Detect which cell encompasses the target text, then output its (X, Y) center coordinate. 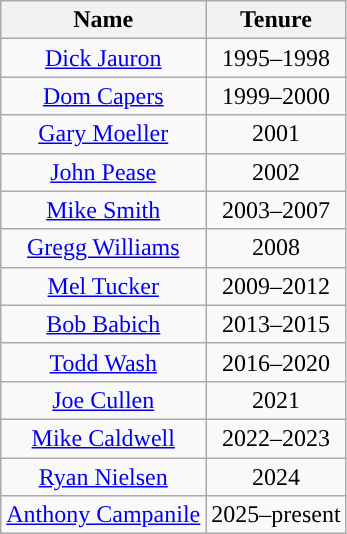
Todd Wash (104, 362)
2008 (276, 248)
1995–1998 (276, 58)
1999–2000 (276, 96)
Joe Cullen (104, 400)
2016–2020 (276, 362)
Anthony Campanile (104, 515)
Dick Jauron (104, 58)
2021 (276, 400)
2025–present (276, 515)
2002 (276, 172)
Dom Capers (104, 96)
Ryan Nielsen (104, 477)
Mike Smith (104, 210)
2024 (276, 477)
Mike Caldwell (104, 438)
2001 (276, 134)
2013–2015 (276, 324)
Bob Babich (104, 324)
John Pease (104, 172)
2022–2023 (276, 438)
Mel Tucker (104, 286)
Gary Moeller (104, 134)
Name (104, 20)
Tenure (276, 20)
Gregg Williams (104, 248)
2009–2012 (276, 286)
2003–2007 (276, 210)
